Pinpoint the cell where the given text exists, returning its (X, Y) midpoint coordinate. 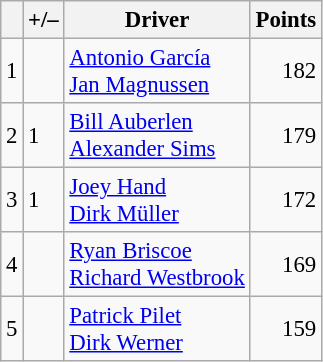
Points (286, 20)
182 (286, 72)
3 (12, 200)
5 (12, 330)
179 (286, 136)
+/– (44, 20)
Joey Hand Dirk Müller (157, 200)
172 (286, 200)
2 (12, 136)
Antonio García Jan Magnussen (157, 72)
Patrick Pilet Dirk Werner (157, 330)
159 (286, 330)
169 (286, 264)
Bill Auberlen Alexander Sims (157, 136)
Ryan Briscoe Richard Westbrook (157, 264)
4 (12, 264)
Driver (157, 20)
